Pinpoint the cell where the given text exists, returning its (X, Y) midpoint coordinate. 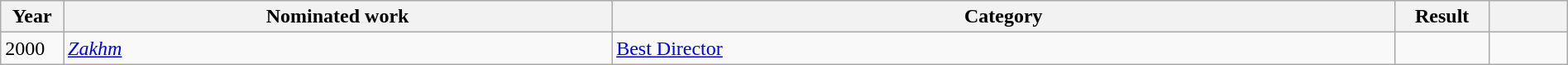
Result (1442, 17)
2000 (32, 48)
Zakhm (337, 48)
Nominated work (337, 17)
Best Director (1004, 48)
Category (1004, 17)
Year (32, 17)
